Determine the (X, Y) coordinate at the center of the cell enclosing the given text.  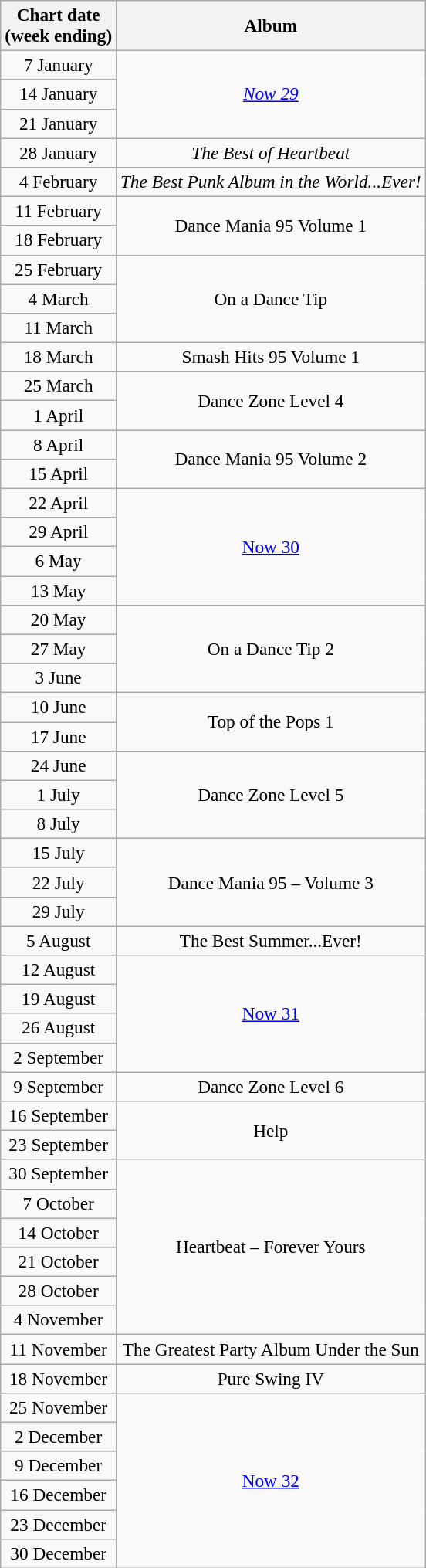
1 April (59, 415)
Dance Zone Level 4 (272, 401)
20 May (59, 619)
5 August (59, 940)
Dance Zone Level 6 (272, 1086)
Now 29 (272, 94)
9 December (59, 1466)
22 July (59, 882)
Now 31 (272, 1013)
11 November (59, 1349)
16 December (59, 1495)
Chart date(week ending) (59, 25)
Dance Mania 95 Volume 1 (272, 226)
4 February (59, 182)
26 August (59, 1028)
28 January (59, 152)
11 March (59, 328)
25 March (59, 386)
9 September (59, 1086)
27 May (59, 649)
18 March (59, 357)
25 February (59, 270)
21 October (59, 1261)
22 April (59, 503)
2 September (59, 1057)
18 February (59, 240)
25 November (59, 1407)
23 December (59, 1524)
15 April (59, 473)
Help (272, 1130)
3 June (59, 677)
7 October (59, 1203)
24 June (59, 765)
30 December (59, 1553)
30 September (59, 1174)
4 November (59, 1320)
Pure Swing IV (272, 1378)
12 August (59, 969)
Top of the Pops 1 (272, 721)
29 April (59, 532)
The Best Punk Album in the World...Ever! (272, 182)
Dance Mania 95 – Volume 3 (272, 882)
On a Dance Tip (272, 298)
15 July (59, 853)
23 September (59, 1145)
14 October (59, 1232)
18 November (59, 1378)
13 May (59, 590)
6 May (59, 561)
21 January (59, 124)
8 July (59, 823)
On a Dance Tip 2 (272, 649)
Album (272, 25)
Dance Mania 95 Volume 2 (272, 459)
29 July (59, 911)
11 February (59, 211)
Smash Hits 95 Volume 1 (272, 357)
2 December (59, 1437)
17 June (59, 736)
7 January (59, 65)
Heartbeat – Forever Yours (272, 1247)
8 April (59, 444)
14 January (59, 94)
Now 32 (272, 1480)
The Best of Heartbeat (272, 152)
Now 30 (272, 547)
10 June (59, 707)
The Greatest Party Album Under the Sun (272, 1349)
28 October (59, 1291)
The Best Summer...Ever! (272, 940)
1 July (59, 795)
16 September (59, 1115)
19 August (59, 999)
Dance Zone Level 5 (272, 794)
4 March (59, 298)
